Identify which cell holds the provided text, then report its (x, y) central coordinate. 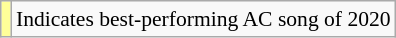
Indicates best-performing AC song of 2020 (204, 19)
